For the text-containing cell, return its midpoint in (X, Y) coordinate format. 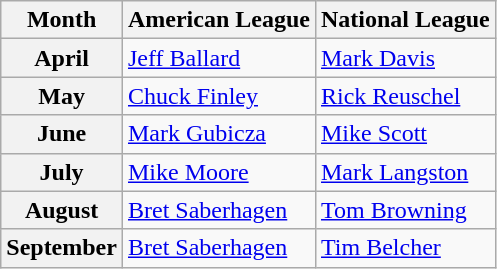
American League (218, 20)
Jeff Ballard (218, 58)
Mike Moore (218, 172)
Chuck Finley (218, 96)
September (62, 248)
August (62, 210)
April (62, 58)
Month (62, 20)
National League (405, 20)
Mark Davis (405, 58)
May (62, 96)
Mike Scott (405, 134)
June (62, 134)
July (62, 172)
Mark Langston (405, 172)
Rick Reuschel (405, 96)
Tim Belcher (405, 248)
Tom Browning (405, 210)
Mark Gubicza (218, 134)
